Locate the cell with the specified text and output its [X, Y] center coordinate. 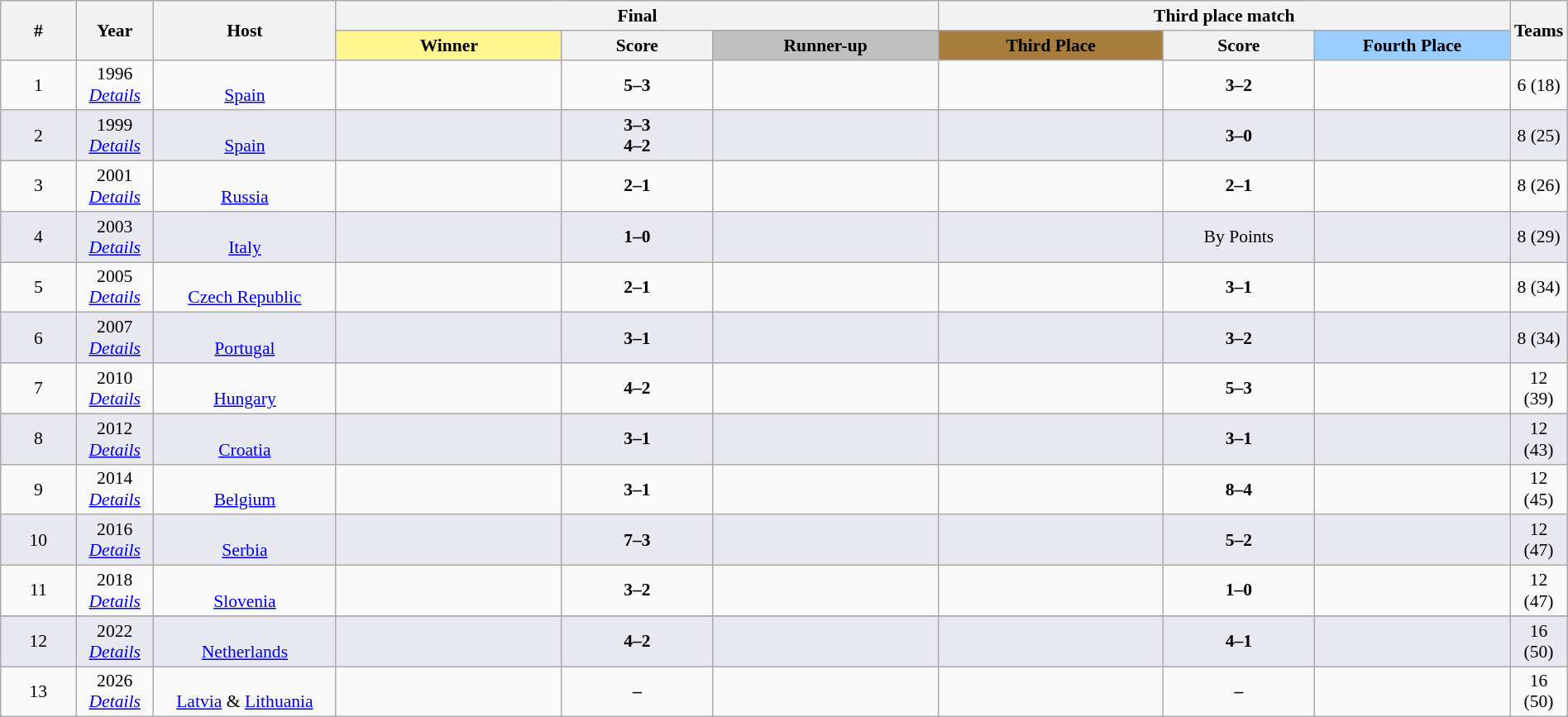
2026Details [114, 691]
9 [38, 490]
10 [38, 541]
Hungary [245, 389]
Portugal [245, 337]
2012Details [114, 438]
11 [38, 590]
6 (18) [1538, 84]
2014Details [114, 490]
Final [637, 16]
4 [38, 237]
12 (39) [1538, 389]
2016Details [114, 541]
8–4 [1239, 490]
Russia [245, 187]
2007Details [114, 337]
Host [245, 30]
Runner-up [825, 45]
8 (29) [1538, 237]
4–1 [1239, 642]
1 [38, 84]
2005Details [114, 288]
5–2 [1239, 541]
Winner [448, 45]
Serbia [245, 541]
2 [38, 136]
12 [38, 642]
Italy [245, 237]
Netherlands [245, 642]
3–3 4–2 [637, 136]
Teams [1538, 30]
12 (45) [1538, 490]
13 [38, 691]
# [38, 30]
2010Details [114, 389]
Slovenia [245, 590]
Third place match [1224, 16]
6 [38, 337]
Czech Republic [245, 288]
8 (26) [1538, 187]
2018Details [114, 590]
7–3 [637, 541]
3–0 [1239, 136]
Croatia [245, 438]
1999Details [114, 136]
2003Details [114, 237]
7 [38, 389]
8 (25) [1538, 136]
1996Details [114, 84]
Third Place [1051, 45]
5 [38, 288]
Year [114, 30]
2001Details [114, 187]
8 [38, 438]
By Points [1239, 237]
3 [38, 187]
Latvia & Lithuania [245, 691]
Fourth Place [1413, 45]
12 (43) [1538, 438]
Belgium [245, 490]
2022Details [114, 642]
